Output the [X, Y] coordinate of the center of the cell containing the given text.  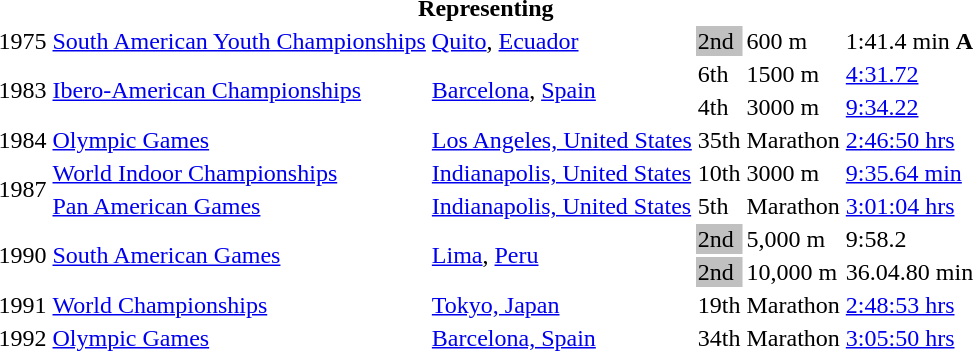
Olympic Games [239, 140]
Barcelona, Spain [562, 90]
Tokyo, Japan [562, 305]
600 m [793, 41]
35th [719, 140]
World Indoor Championships [239, 173]
South American Youth Championships [239, 41]
5,000 m [793, 239]
10th [719, 173]
1500 m [793, 74]
5th [719, 206]
Quito, Ecuador [562, 41]
Ibero-American Championships [239, 90]
6th [719, 74]
Lima, Peru [562, 256]
4th [719, 107]
19th [719, 305]
World Championships [239, 305]
Los Angeles, United States [562, 140]
South American Games [239, 256]
Pan American Games [239, 206]
10,000 m [793, 272]
